Find where the given text appears and provide that cell's center as (X, Y) coordinate. 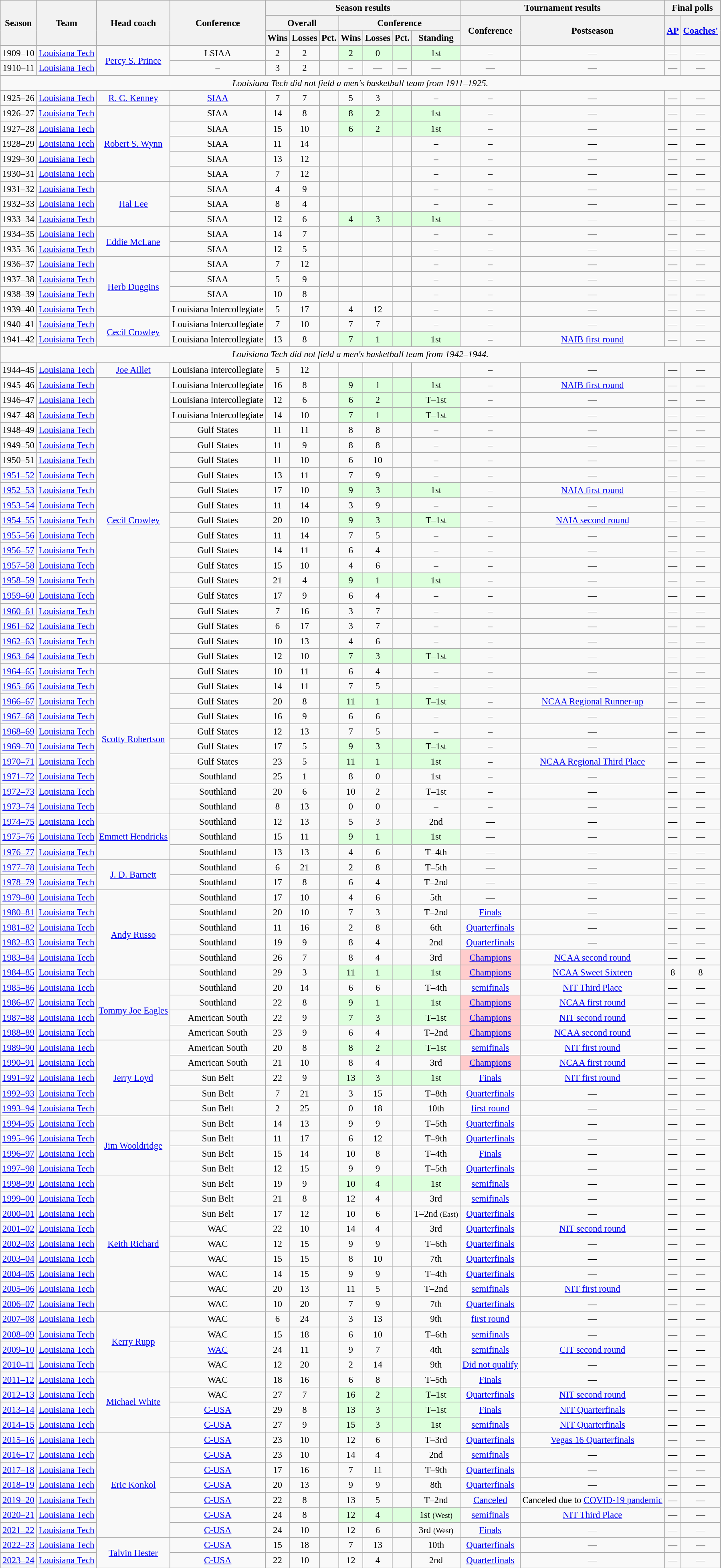
1947–48 (18, 415)
1976–77 (18, 852)
4th (436, 1349)
Eddie McLane (133, 241)
2014–15 (18, 1425)
Coaches' (701, 30)
1926–27 (18, 113)
1954–55 (18, 520)
1967–68 (18, 716)
2017–18 (18, 1470)
Jim Wooldridge (133, 1146)
2023–24 (18, 1560)
1946–47 (18, 400)
2013–14 (18, 1410)
NAIA first round (592, 490)
1931–32 (18, 189)
26 (277, 957)
1930–31 (18, 174)
1994–95 (18, 1123)
NAIA second round (592, 520)
1933–34 (18, 219)
Joe Aillet (133, 370)
1988–89 (18, 1033)
2009–10 (18, 1349)
1989–90 (18, 1048)
1965–66 (18, 686)
Michael White (133, 1402)
1979–80 (18, 897)
2018–19 (18, 1485)
Head coach (133, 23)
1934–35 (18, 234)
1971–72 (18, 777)
1978–79 (18, 882)
Canceled (490, 1500)
1975–76 (18, 837)
J. D. Barnett (133, 875)
1977–78 (18, 867)
1969–70 (18, 747)
1999–00 (18, 1199)
2003–04 (18, 1259)
2007–08 (18, 1319)
1928–29 (18, 144)
Season (18, 23)
1952–53 (18, 490)
1929–30 (18, 159)
1990–91 (18, 1063)
T–8th (436, 1093)
1986–87 (18, 1003)
Andy Russo (133, 935)
Louisiana Tech did not field a men's basketball team from 1942–1944. (360, 355)
1963–64 (18, 656)
Canceled due to COVID-19 pandemic (592, 1500)
2016–17 (18, 1455)
1980–81 (18, 912)
Kerry Rupp (133, 1342)
1996–97 (18, 1153)
1982–83 (18, 943)
1945–46 (18, 385)
2021–22 (18, 1530)
1974–75 (18, 822)
1961–62 (18, 626)
1998–99 (18, 1184)
2022–23 (18, 1546)
1925–26 (18, 98)
Standing (436, 38)
Did not qualify (490, 1364)
1953–54 (18, 506)
1950–51 (18, 460)
1962–63 (18, 641)
1944–45 (18, 370)
1966–67 (18, 701)
T–2nd (East) (436, 1214)
5th (436, 897)
2008–09 (18, 1334)
1987–88 (18, 1018)
1957–58 (18, 566)
1948–49 (18, 430)
2012–13 (18, 1395)
1984–85 (18, 973)
Jerry Loyd (133, 1078)
NCAA Regional Third Place (592, 762)
1935–36 (18, 249)
1991–92 (18, 1078)
1960–61 (18, 611)
2004–05 (18, 1274)
1995–96 (18, 1138)
1939–40 (18, 310)
1940–41 (18, 324)
Scotty Robertson (133, 739)
1964–65 (18, 671)
Season results (363, 8)
Eric Konkol (133, 1485)
1951–52 (18, 475)
6th (436, 927)
2000–01 (18, 1214)
8th (436, 1485)
2019–20 (18, 1500)
1936–37 (18, 264)
AP (673, 30)
2011–12 (18, 1380)
1949–50 (18, 445)
Talvin Hester (133, 1553)
Emmett Hendricks (133, 837)
2005–06 (18, 1289)
Keith Richard (133, 1244)
1910–11 (18, 68)
Robert S. Wynn (133, 144)
1927–28 (18, 129)
1932–33 (18, 204)
1909–10 (18, 53)
2015–16 (18, 1440)
3rd (West) (436, 1530)
1968–69 (18, 731)
NCAA Regional Runner-up (592, 701)
2006–07 (18, 1304)
Overall (302, 23)
1956–57 (18, 550)
2001–02 (18, 1229)
2020–21 (18, 1515)
1985–86 (18, 988)
1983–84 (18, 957)
Herb Duggins (133, 287)
Vegas 16 Quarterfinals (592, 1440)
Team (67, 23)
2002–03 (18, 1244)
Louisiana Tech did not field a men's basketball team from 1911–1925. (360, 83)
Hal Lee (133, 204)
1959–60 (18, 596)
R. C. Kenney (133, 98)
1955–56 (18, 536)
1973–74 (18, 807)
1992–93 (18, 1093)
1938–39 (18, 294)
1993–94 (18, 1108)
Final polls (693, 8)
T–3rd (436, 1440)
1981–82 (18, 927)
2010–11 (18, 1364)
1st (West) (436, 1515)
Percy S. Prince (133, 61)
NCAA Sweet Sixteen (592, 973)
Tommy Joe Eagles (133, 1010)
1937–38 (18, 279)
1997–98 (18, 1169)
1958–59 (18, 581)
Tournament results (562, 8)
1972–73 (18, 792)
Postseason (592, 30)
1941–42 (18, 340)
LSIAA (218, 53)
CIT second round (592, 1349)
1970–71 (18, 762)
